For the text-containing cell, return its midpoint in (X, Y) coordinate format. 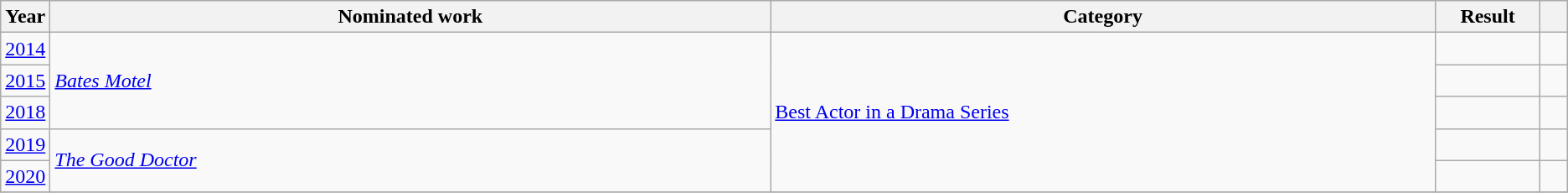
The Good Doctor (410, 160)
2019 (25, 144)
Best Actor in a Drama Series (1103, 112)
2020 (25, 176)
Category (1103, 17)
Nominated work (410, 17)
2015 (25, 81)
Year (25, 17)
2014 (25, 49)
Result (1488, 17)
2018 (25, 112)
Bates Motel (410, 81)
